Extract the (x, y) coordinate from the center of the cell holding the provided text.  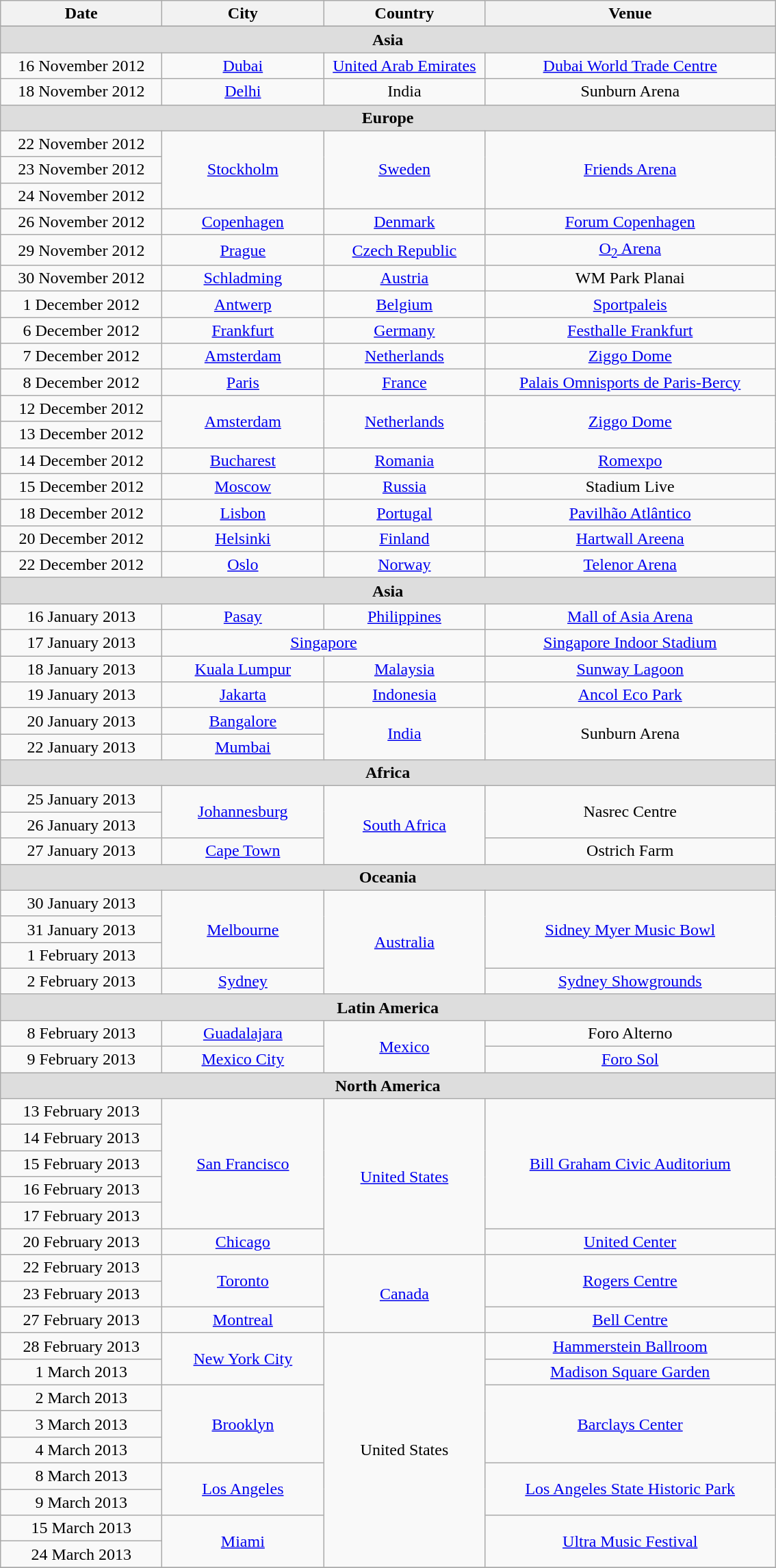
24 March 2013 (81, 1554)
Copenhagen (243, 222)
Toronto (243, 1281)
Pavilhão Atlântico (630, 512)
New York City (243, 1359)
12 December 2012 (81, 408)
13 February 2013 (81, 1112)
31 January 2013 (81, 929)
Antwerp (243, 304)
8 February 2013 (81, 1033)
26 November 2012 (81, 222)
22 February 2013 (81, 1268)
Singapore Indoor Stadium (630, 643)
Forum Copenhagen (630, 222)
17 January 2013 (81, 643)
Russia (404, 486)
Austria (404, 278)
Mumbai (243, 747)
Moscow (243, 486)
Helsinki (243, 538)
Foro Alterno (630, 1033)
22 January 2013 (81, 747)
Bangalore (243, 721)
Belgium (404, 304)
2 February 2013 (81, 981)
1 March 2013 (81, 1372)
Czech Republic (404, 250)
San Francisco (243, 1164)
Hammerstein Ballroom (630, 1346)
City (243, 14)
Palais Omnisports de Paris-Bercy (630, 382)
19 January 2013 (81, 695)
North America (388, 1086)
Foro Sol (630, 1060)
Venue (630, 14)
22 December 2012 (81, 564)
16 January 2013 (81, 616)
United Center (630, 1242)
23 November 2012 (81, 170)
Guadalajara (243, 1033)
15 February 2013 (81, 1164)
Frankfurt (243, 330)
Philippines (404, 616)
Sydney (243, 981)
15 March 2013 (81, 1528)
17 February 2013 (81, 1216)
26 January 2013 (81, 825)
Malaysia (404, 669)
24 November 2012 (81, 196)
15 December 2012 (81, 486)
Stadium Live (630, 486)
29 November 2012 (81, 250)
Nasrec Centre (630, 812)
16 February 2013 (81, 1190)
WM Park Planai (630, 278)
Singapore (324, 643)
Schladming (243, 278)
8 March 2013 (81, 1476)
Telenor Arena (630, 564)
France (404, 382)
Lisbon (243, 512)
Miami (243, 1541)
Country (404, 14)
Mexico City (243, 1060)
25 January 2013 (81, 799)
Cape Town (243, 851)
Australia (404, 942)
4 March 2013 (81, 1450)
Hartwall Areena (630, 538)
Portugal (404, 512)
20 February 2013 (81, 1242)
7 December 2012 (81, 356)
Bell Centre (630, 1320)
22 November 2012 (81, 144)
Montreal (243, 1320)
Prague (243, 250)
Oceania (388, 877)
Sweden (404, 170)
Los Angeles State Historic Park (630, 1489)
Norway (404, 564)
Festhalle Frankfurt (630, 330)
Jakarta (243, 695)
Europe (388, 118)
Ultra Music Festival (630, 1541)
Rogers Centre (630, 1281)
18 November 2012 (81, 92)
Bill Graham Civic Auditorium (630, 1164)
13 December 2012 (81, 434)
Delhi (243, 92)
6 December 2012 (81, 330)
14 December 2012 (81, 460)
Sidney Myer Music Bowl (630, 929)
Chicago (243, 1242)
Stockholm (243, 170)
27 February 2013 (81, 1320)
Indonesia (404, 695)
27 January 2013 (81, 851)
Ancol Eco Park (630, 695)
18 December 2012 (81, 512)
Johannesburg (243, 812)
Date (81, 14)
Kuala Lumpur (243, 669)
Latin America (388, 1007)
Brooklyn (243, 1424)
Canada (404, 1294)
Sunway Lagoon (630, 669)
Sydney Showgrounds (630, 981)
Bucharest (243, 460)
1 February 2013 (81, 955)
O2 Arena (630, 250)
Ostrich Farm (630, 851)
Finland (404, 538)
1 December 2012 (81, 304)
3 March 2013 (81, 1424)
2 March 2013 (81, 1398)
8 December 2012 (81, 382)
30 November 2012 (81, 278)
18 January 2013 (81, 669)
Germany (404, 330)
Madison Square Garden (630, 1372)
9 March 2013 (81, 1502)
Romexpo (630, 460)
Dubai (243, 66)
Melbourne (243, 929)
Paris (243, 382)
Denmark (404, 222)
Dubai World Trade Centre (630, 66)
South Africa (404, 825)
Mall of Asia Arena (630, 616)
20 January 2013 (81, 721)
20 December 2012 (81, 538)
16 November 2012 (81, 66)
Mexico (404, 1046)
Romania (404, 460)
Friends Arena (630, 170)
14 February 2013 (81, 1138)
United Arab Emirates (404, 66)
Los Angeles (243, 1489)
30 January 2013 (81, 903)
Oslo (243, 564)
9 February 2013 (81, 1060)
Africa (388, 773)
23 February 2013 (81, 1294)
Barclays Center (630, 1424)
Sportpaleis (630, 304)
28 February 2013 (81, 1346)
Pasay (243, 616)
